Locate the cell with the specified text and output its (x, y) center coordinate. 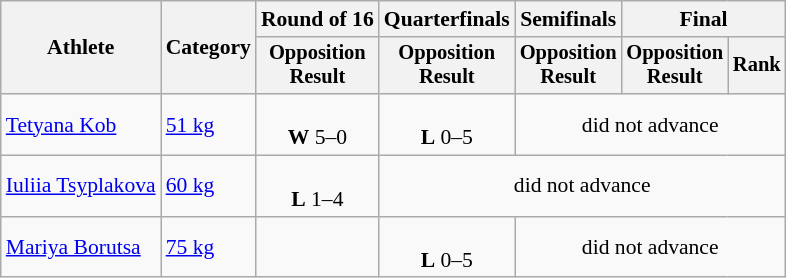
Round of 16 (318, 19)
Athlete (81, 48)
W 5–0 (318, 124)
Quarterfinals (447, 19)
75 kg (208, 248)
Category (208, 48)
L 1–4 (318, 186)
51 kg (208, 124)
Tetyana Kob (81, 124)
Rank (757, 66)
Semifinals (568, 19)
Final (703, 19)
Mariya Borutsa (81, 248)
60 kg (208, 186)
Iuliia Tsyplakova (81, 186)
